Pinpoint the cell where the given text exists, returning its (X, Y) midpoint coordinate. 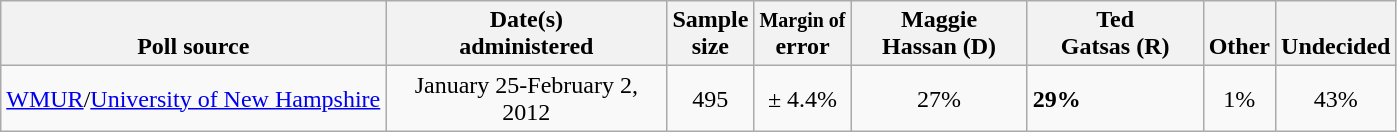
43% (1336, 98)
Samplesize (710, 34)
January 25-February 2, 2012 (526, 98)
TedGatsas (R) (1115, 34)
Date(s)administered (526, 34)
Undecided (1336, 34)
± 4.4% (802, 98)
27% (939, 98)
29% (1115, 98)
Poll source (194, 34)
1% (1239, 98)
MaggieHassan (D) (939, 34)
Margin oferror (802, 34)
495 (710, 98)
WMUR/University of New Hampshire (194, 98)
Other (1239, 34)
